Determine the [X, Y] coordinate at the center of the cell enclosing the given text.  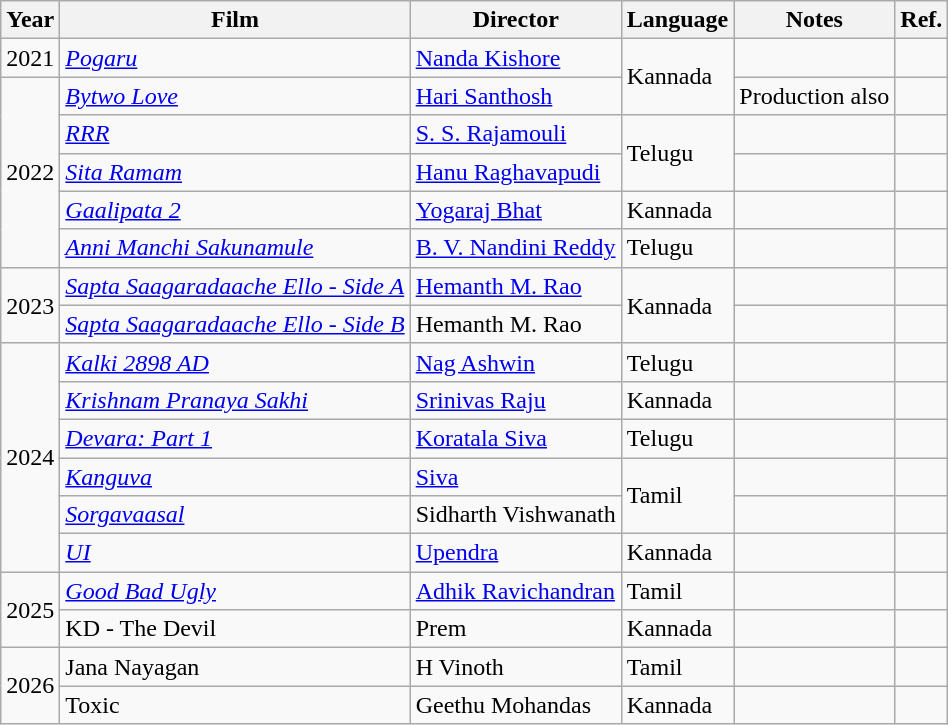
Film [235, 20]
UI [235, 553]
Director [516, 20]
Sita Ramam [235, 172]
Language [677, 20]
Srinivas Raju [516, 400]
Jana Nayagan [235, 667]
Upendra [516, 553]
Kanguva [235, 477]
2022 [30, 172]
Koratala Siva [516, 438]
Hari Santhosh [516, 96]
Devara: Part 1 [235, 438]
Krishnam Pranaya Sakhi [235, 400]
2025 [30, 610]
Geethu Mohandas [516, 705]
Yogaraj Bhat [516, 210]
Notes [814, 20]
S. S. Rajamouli [516, 134]
Prem [516, 629]
Adhik Ravichandran [516, 591]
2024 [30, 457]
Ref. [922, 20]
Good Bad Ugly [235, 591]
Sapta Saagaradaache Ello - Side A [235, 286]
Sidharth Vishwanath [516, 515]
2026 [30, 686]
Toxic [235, 705]
Nanda Kishore [516, 58]
KD - The Devil [235, 629]
Hanu Raghavapudi [516, 172]
Year [30, 20]
Production also [814, 96]
H Vinoth [516, 667]
Bytwo Love [235, 96]
2023 [30, 305]
Pogaru [235, 58]
2021 [30, 58]
Gaalipata 2 [235, 210]
Nag Ashwin [516, 362]
Siva [516, 477]
Sorgavaasal [235, 515]
B. V. Nandini Reddy [516, 248]
Sapta Saagaradaache Ello - Side B [235, 324]
Anni Manchi Sakunamule [235, 248]
Kalki 2898 AD [235, 362]
RRR [235, 134]
